Scan for the cell matching the given text and deliver its (X, Y) coordinate at center. 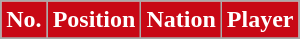
Position (94, 20)
No. (24, 20)
Nation (181, 20)
Player (260, 20)
